Find where the given text appears and provide that cell's center as (X, Y) coordinate. 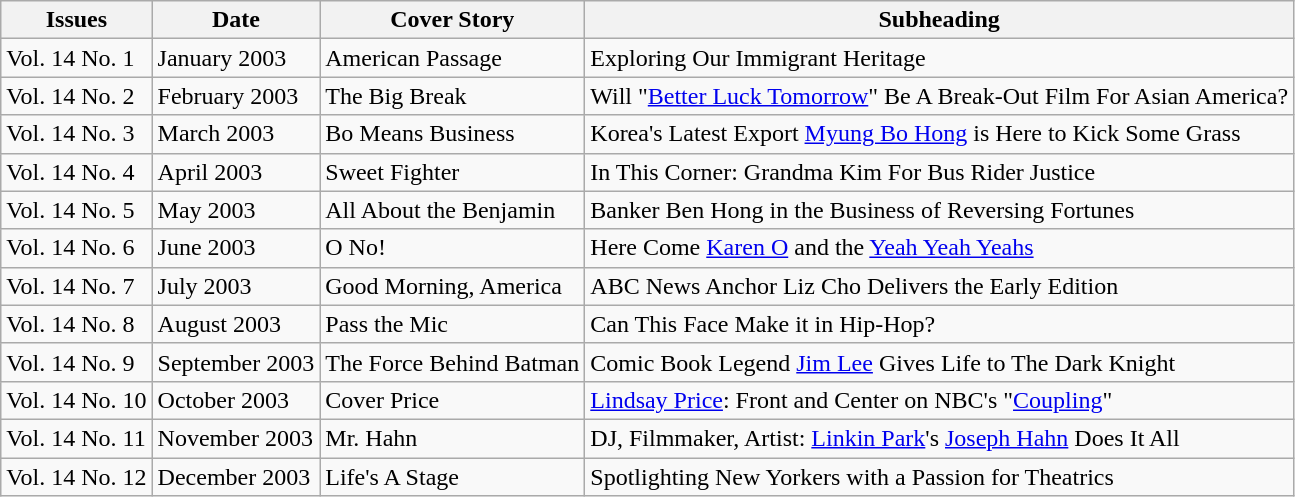
Lindsay Price: Front and Center on NBC's "Coupling" (940, 400)
Life's A Stage (452, 477)
Vol. 14 No. 1 (76, 58)
Vol. 14 No. 2 (76, 96)
Vol. 14 No. 3 (76, 134)
Sweet Fighter (452, 172)
Cover Story (452, 20)
July 2003 (236, 286)
Bo Means Business (452, 134)
May 2003 (236, 210)
ABC News Anchor Liz Cho Delivers the Early Edition (940, 286)
Will "Better Luck Tomorrow" Be A Break-Out Film For Asian America? (940, 96)
DJ, Filmmaker, Artist: Linkin Park's Joseph Hahn Does It All (940, 438)
In This Corner: Grandma Kim For Bus Rider Justice (940, 172)
April 2003 (236, 172)
June 2003 (236, 248)
All About the Benjamin (452, 210)
February 2003 (236, 96)
September 2003 (236, 362)
Comic Book Legend Jim Lee Gives Life to The Dark Knight (940, 362)
Vol. 14 No. 4 (76, 172)
Here Come Karen O and the Yeah Yeah Yeahs (940, 248)
Exploring Our Immigrant Heritage (940, 58)
The Big Break (452, 96)
Subheading (940, 20)
American Passage (452, 58)
Good Morning, America (452, 286)
January 2003 (236, 58)
Can This Face Make it in Hip-Hop? (940, 324)
O No! (452, 248)
Vol. 14 No. 10 (76, 400)
Cover Price (452, 400)
Vol. 14 No. 7 (76, 286)
Banker Ben Hong in the Business of Reversing Fortunes (940, 210)
Vol. 14 No. 6 (76, 248)
Spotlighting New Yorkers with a Passion for Theatrics (940, 477)
Korea's Latest Export Myung Bo Hong is Here to Kick Some Grass (940, 134)
November 2003 (236, 438)
December 2003 (236, 477)
Vol. 14 No. 11 (76, 438)
Date (236, 20)
March 2003 (236, 134)
Vol. 14 No. 9 (76, 362)
Pass the Mic (452, 324)
October 2003 (236, 400)
Vol. 14 No. 8 (76, 324)
Issues (76, 20)
Vol. 14 No. 5 (76, 210)
August 2003 (236, 324)
The Force Behind Batman (452, 362)
Vol. 14 No. 12 (76, 477)
Mr. Hahn (452, 438)
